For the text-containing cell, return its midpoint in (X, Y) coordinate format. 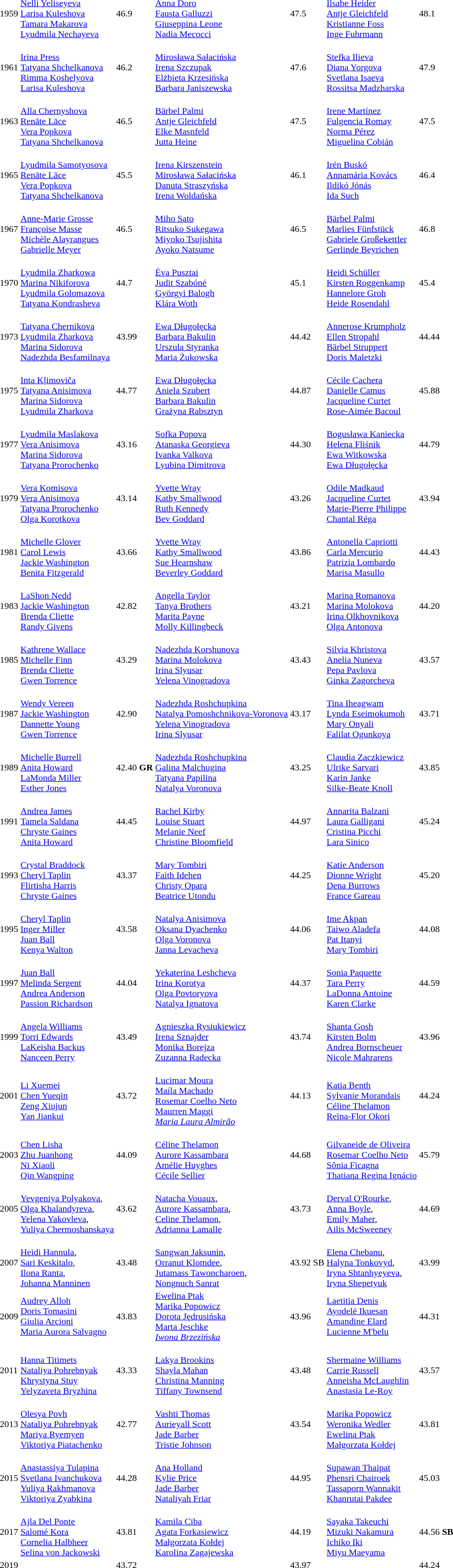
Mirosława SałacińskaIrena SzczupakElżbieta KrzesińskaBarbara Janiszewska (222, 67)
Yekaterina LeshchevaIrina KorotyaOlga PovtoryovaNatalya Ignatova (222, 983)
Lyudmila ZharkowaMarina NikiforovaLyudmila GolomazovaTatyana Kondrasheva (67, 283)
43.14 (135, 498)
44.97 (307, 821)
Céline ThelamonAurore KassambaraAmélie HuyghesCécile Sellier (222, 1155)
Tatyana ChernikovaLyudmila ZharkovaMarina SidorovaNadezhda Besfamilnaya (67, 337)
Nadezhda KorshunovaMarina MolokovaIrina SlyusarYelena Vinogradova (222, 660)
Olesya PovhNataliya PohrebnyakMariya RyemyenViktoriya Piatachenko (67, 1424)
Audrey AllohDoris TomasiniGiulia ArcioniMaria Aurora Salvagno (67, 1316)
44.09 (135, 1155)
Andrea JamesTamela SaldanaChryste GainesAnita Howard (67, 821)
45.1 (307, 283)
43.92 SB (307, 1262)
Antonella CapriottiCarla MercurioPatrizia LombardoMarisa Masullo (372, 552)
Kathrene WallaceMichelle FinnBrenda ClietteGwen Torrence (67, 660)
Kamila CibaAgata ForkasiewiczMałgorzata KołdejKarolina Zagajewska (222, 1532)
43.25 (307, 767)
Agnieszka RysiukiewiczIrena SznajderMonika BorejzaZuzanna Radecka (222, 1037)
44.37 (307, 983)
Irina PressTatyana ShchelkanovaRimma KoshelyovaLarisa Kuleshova (67, 67)
Heidi SchüllerKirsten RoggenkampHannelore GrohHeide Rosendahl (372, 283)
44.45 (135, 821)
44.28 (135, 1478)
Mary TombiriFaith IdehenChristy OparaBeatrice Utondu (222, 875)
Vashti ThomasAurieyall ScottJade BarberTristie Johnson (222, 1424)
Anne-Marie GrosseFrançoise MasseMichèle AlayranguesGabrielle Meyer (67, 229)
42.90 (135, 714)
43.29 (135, 660)
Marika PopowiczWeronika WedlerEwelina PtakMałgorzata Kołdej (372, 1424)
43.33 (135, 1370)
43.81 (135, 1532)
44.7 (135, 283)
Tina IheagwamLynda EseimokumohMary OnyaliFalilat Ogunkoya (372, 714)
Vera KomisovaVera AnisimovaTatyana ProrochenkoOlga Korotkova (67, 498)
42.82 (135, 606)
43.86 (307, 552)
Annarita BalzaniLaura GalliganiCristina PicchiLara Sinico (372, 821)
44.68 (307, 1155)
Heidi Hannula,Sari Keskitalo,Ilona Ranta,Johanna Manninen (67, 1262)
44.30 (307, 444)
43.62 (135, 1209)
43.72 (135, 1095)
Elena Chebanu,Halyna Tonkovyd,Iryna Shtanhyeyeva,Iryna Shepetyuk (372, 1262)
Chen LishaZhu JuanhongNi XiaoliQin Wangping (67, 1155)
43.21 (307, 606)
Hanna Titimets Nataliya PohrebnyakKhrystyna StuyYelyzaveta Bryzhina (67, 1370)
Katie AndersonDionne WrightDena BurrowsFrance Gareau (372, 875)
Nadezhda RoshchupkinaNatalya Pomoshchnikova-VoronovaYelena VinogradovaIrina Slyusar (222, 714)
Sangwan Jaksunin,Orranut Klomdee,Jutamass Tawoncharoen,Nongnuch Sanrat (222, 1262)
43.74 (307, 1037)
Lyudmila SamotyosovaRenāte LāceVera PopkovaTatyana Shchelkanova (67, 175)
Bogusława KanieckaHelena FliśnikEwa WitkowskaEwa Długołęcka (372, 444)
44.42 (307, 337)
43.66 (135, 552)
43.83 (135, 1316)
Laetitia DenisAyodelé IkuesanAmandine ElardLucienne M'belu (372, 1316)
Nadezhda RoshchupkinaGalina MalchuginaTatyana PapilinaNatalya Voronova (222, 767)
45.5 (135, 175)
Bärbel PalmiMarlies FünfstückGabriele GroßekettlerGerlinde Beyrichen (372, 229)
Shanta GoshKirsten BolmAndrea BornscheuerNicole Mahrarens (372, 1037)
Katia BenthSylvanie MorandaisCéline ThelamonReïna-Flor Okori (372, 1095)
44.87 (307, 390)
44.77 (135, 390)
Lakya Brookins Shayla MahanChristina ManningTiffany Townsend (222, 1370)
42.77 (135, 1424)
Angella TaylorTanya BrothersMarita PayneMolly Killingbeck (222, 606)
Natalya AnisimovaOksana DyachenkoOlga VoronovaJanna Levacheva (222, 929)
46.1 (307, 175)
Juan BallMelinda SergentAndrea AndersonPassion Richardson (67, 983)
44.04 (135, 983)
Natacha Vouaux,Aurore Kassambara,Celine Thelamon,Adrianna Lamalle (222, 1209)
Cécile CacheraDanielle CamusJacqueline CurtetRose-Aimée Bacoul (372, 390)
Irén BuskóAnnamária KovácsIldikó JónásIda Such (372, 175)
43.26 (307, 498)
Yevgeniya Polyakova,Olga Khalandyreva,Yelena Yakovleva,Yuliya Chermoshanskaya (67, 1209)
Miho SatoRitsuko SukegawaMiyoko TsujishitaAyoko Natsume (222, 229)
Inta KļimovičaTatyana AnisimovaMarina SidorovaLyudmila Zharkova (67, 390)
44.25 (307, 875)
Irena KirszensteinMirosława SałacińskaDanuta StraszyńskaIrena Woldańska (222, 175)
Ajla Del PonteSalomé KoraCornelia HalbheerSelina von Jackowski (67, 1532)
44.19 (307, 1532)
Anastassiya TulapinaSvetlana IvanchukovaYuliya RakhmanovaViktoriya Zyabkina (67, 1478)
Cheryl TaplinInger MillerJuan BallKenya Walton (67, 929)
Claudia ZaczkiewiczUlrike SarvariKarin JankeSilke-Beate Knoll (372, 767)
43.58 (135, 929)
Bärbel PalmiAntje GleichfeldElke MasnfeldJutta Heine (222, 121)
44.13 (307, 1095)
Ewelina PtakMarika PopowiczDorota JędrusińskaMarta JeschkeIwona Brzezińska (222, 1316)
43.17 (307, 714)
43.16 (135, 444)
Gilvaneide de OliveiraRosemar Coelho NetoSônia FicagnaThatiana Regina Ignácio (372, 1155)
Ime AkpanTaiwo AladefaPat ItanyiMary Tombiri (372, 929)
Alla ChernyshovaRenāte LāceVera PopkovaTatyana Shchelkanova (67, 121)
Li XuemeiChen YueqinZeng XiujunYan Jiankui (67, 1095)
Sonia PaquetteTara PerryLaDonna AntoineKaren Clarke (372, 983)
Marina RomanovaMarina MolokovaIrina OlkhovnikovaOlga Antonova (372, 606)
Angela WilliamsTorri EdwardsLaKeisha BackusNanceen Perry (67, 1037)
Sofka PopovaAtanaska GeorgievaIvanka ValkovaLyubina Dimitrova (222, 444)
Yvette WrayKathy SmallwoodRuth KennedyBev Goddard (222, 498)
Rachel KirbyLouise StuartMelanie NeefChristine Bloomfield (222, 821)
Lyudmila MaslakovaVera AnisimovaMarina SidorovaTatyana Prorochenko (67, 444)
47.6 (307, 67)
Ewa DługołęckaAniela SzubertBarbara BakulinGrażyna Rabsztyn (222, 390)
Yvette WrayKathy SmallwoodSue HearnshawBeverley Goddard (222, 552)
Stefka IlievaDiana YorgovaSvetlana IsaevaRossitsa Madzharska (372, 67)
LaShon NeddJackie WashingtonBrenda ClietteRandy Givens (67, 606)
Derval O'Rourke,Anna Boyle,Emily Maher,Ailis McSweeney (372, 1209)
43.73 (307, 1209)
43.96 (307, 1316)
44.95 (307, 1478)
42.40 GR (135, 767)
Shermaine Williams Carrie RussellAnneisha McLaughlinAnastasia Le-Roy (372, 1370)
Silvia KhristovaAnelia NunevaPepa PavlovaGinka Zagorcheva (372, 660)
Irene MartínezFulgencia RomayNorma PérezMiguelina Cobián (372, 121)
43.49 (135, 1037)
Ewa DługołęckaBarbara BakulinUrszula StyrankaMaria Żukowska (222, 337)
Supawan ThaipatPhensri ChairoekTassaporn WannakitKhanrutai Pakdee (372, 1478)
Ana HollandKylie PriceJade BarberNataliyah Friar (222, 1478)
Wendy VereenJackie WashingtonDannette YoungGwen Torrence (67, 714)
43.37 (135, 875)
43.99 (135, 337)
Michelle GloverCarol LewisJackie WashingtonBenita Fitzgerald (67, 552)
Lucimar MouraMaíla MachadoRosemar Coelho NetoMaurren MaggiMaria Laura Almirão (222, 1095)
Crystal BraddockCheryl TaplinFlirtisha HarrisChryste Gaines (67, 875)
44.06 (307, 929)
Michelle BurrellAnita HowardLaMonda MillerEsther Jones (67, 767)
46.2 (135, 67)
47.5 (307, 121)
Odile MadkaudJacqueline CurtetMarie-Pierre PhilippeChantal Réga (372, 498)
Sayaka TakeuchiMizuki NakamuraIchiko IkiMiyu Maeyama (372, 1532)
43.43 (307, 660)
43.54 (307, 1424)
Éva PusztaiJudit SzabónéGyörgyi BaloghKlára Woth (222, 283)
Annerose KrumpholzEllen StropahlBärbel StruppertDoris Maletzki (372, 337)
